Locate the cell with the specified text and output its (X, Y) center coordinate. 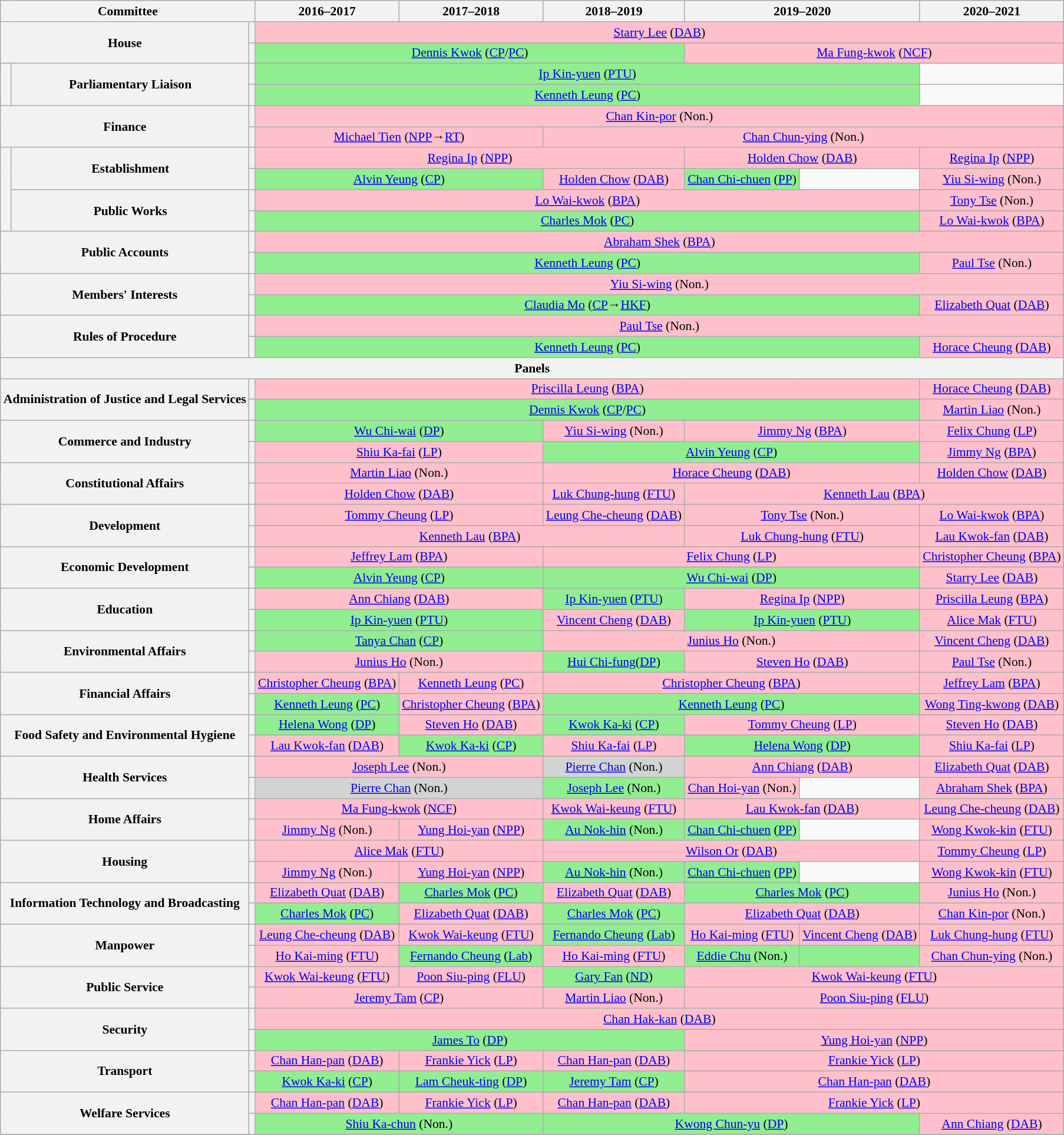
Development (125, 526)
Welfare Services (125, 1114)
Shiu Ka-chun (Non.) (399, 1124)
2018–2019 (614, 11)
Transport (125, 1071)
Establishment (130, 169)
Gary Fan (ND) (614, 977)
Public Service (125, 988)
House (125, 42)
Housing (125, 862)
Members' Interests (125, 295)
Security (125, 1029)
Tanya Chan (CP) (399, 641)
Panels (533, 368)
Manpower (125, 945)
James To (DP) (470, 1040)
Food Safety and Environmental Hygiene (125, 735)
2020–2021 (992, 11)
Constitutional Affairs (125, 483)
Committee (128, 11)
Eddie Chu (Non.) (742, 956)
2017–2018 (471, 11)
Hui Chi-fung(DP) (614, 662)
Public Works (130, 211)
Administration of Justice and Legal Services (125, 400)
Health Services (125, 778)
Information Technology and Broadcasting (125, 903)
Kwong Chun-yu (DP) (732, 1124)
Commerce and Industry (125, 442)
Financial Affairs (125, 693)
Rules of Procedure (125, 337)
Wilson Or (DAB) (732, 851)
Parliamentary Liaison (130, 85)
2016–2017 (327, 11)
Finance (125, 126)
Public Accounts (125, 252)
Michael Tien (NPP→RT) (399, 137)
Lam Cheuk-ting (DP) (471, 1082)
Environmental Affairs (125, 652)
Claudia Mo (CP→HKF) (587, 305)
2019–2020 (802, 11)
Chan Hak-kan (DAB) (660, 1019)
Education (125, 609)
Economic Development (125, 567)
Home Affairs (125, 819)
Chan Hoi-yan (Non.) (742, 788)
Wong Ting-kwong (DAB) (992, 704)
